From the cell containing the given text, extract its center point as [x, y] coordinate. 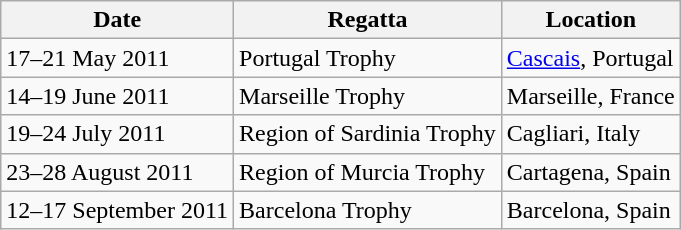
Marseille Trophy [368, 96]
17–21 May 2011 [118, 58]
Regatta [368, 20]
Date [118, 20]
Cascais, Portugal [590, 58]
Barcelona, Spain [590, 210]
Region of Sardinia Trophy [368, 134]
Portugal Trophy [368, 58]
14–19 June 2011 [118, 96]
Cagliari, Italy [590, 134]
23–28 August 2011 [118, 172]
Barcelona Trophy [368, 210]
19–24 July 2011 [118, 134]
Cartagena, Spain [590, 172]
12–17 September 2011 [118, 210]
Region of Murcia Trophy [368, 172]
Location [590, 20]
Marseille, France [590, 96]
